From the cell containing the given text, extract its center point as [x, y] coordinate. 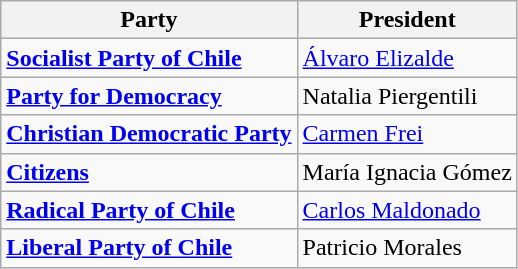
Radical Party of Chile [149, 210]
Party for Democracy [149, 96]
Patricio Morales [407, 248]
Liberal Party of Chile [149, 248]
President [407, 20]
Party [149, 20]
Christian Democratic Party [149, 134]
Citizens [149, 172]
Álvaro Elizalde [407, 58]
Carlos Maldonado [407, 210]
Natalia Piergentili [407, 96]
Socialist Party of Chile [149, 58]
María Ignacia Gómez [407, 172]
Carmen Frei [407, 134]
